Provide the [x, y] coordinate of the cell's center where the given text is located.  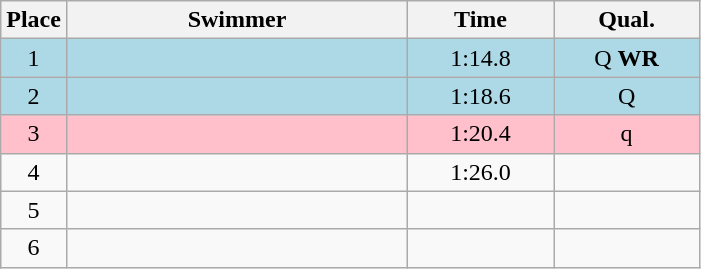
Swimmer [236, 20]
5 [34, 210]
6 [34, 248]
Time [481, 20]
3 [34, 134]
1:20.4 [481, 134]
Q [627, 96]
4 [34, 172]
1:26.0 [481, 172]
1 [34, 58]
Qual. [627, 20]
1:14.8 [481, 58]
1:18.6 [481, 96]
Place [34, 20]
q [627, 134]
Q WR [627, 58]
2 [34, 96]
